Pinpoint the cell where the given text exists, returning its (x, y) midpoint coordinate. 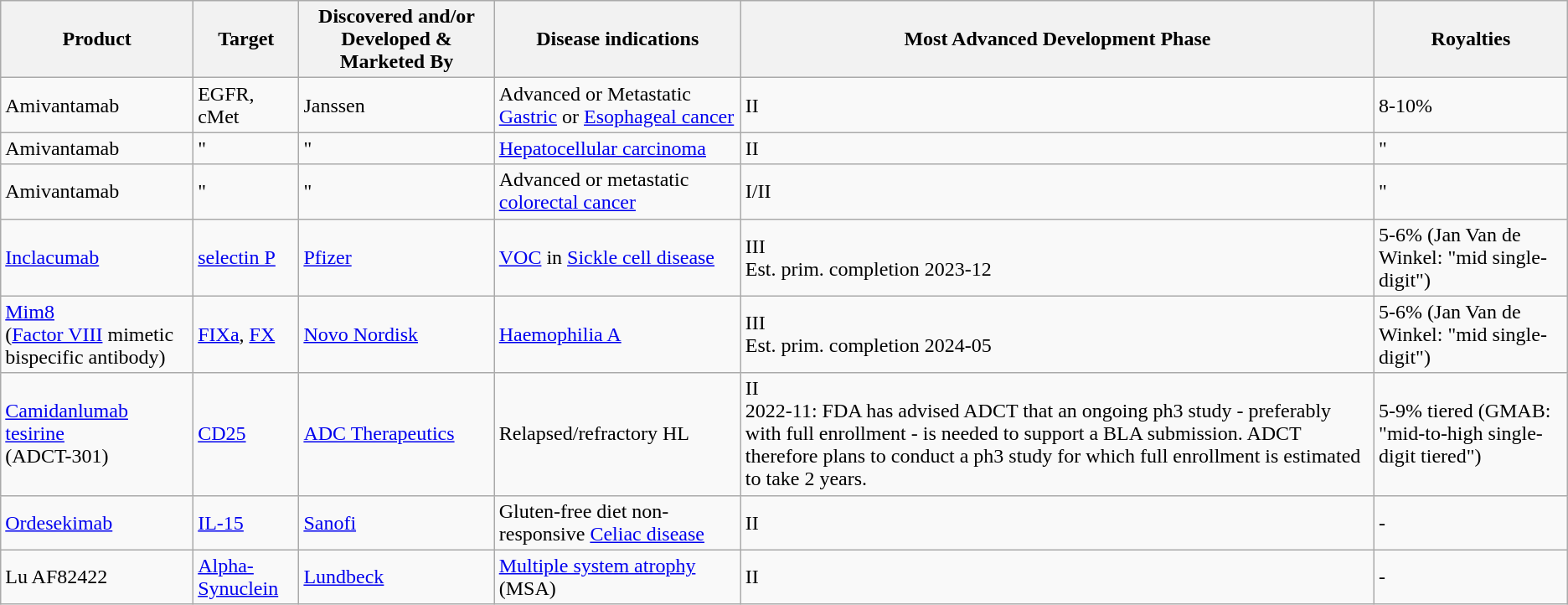
8-10% (1471, 106)
Haemophilia A (617, 334)
EGFR, cMet (246, 106)
Novo Nordisk (397, 334)
Lu AF82422 (97, 577)
I/II (1057, 191)
Discovered and/or Developed & Marketed By (397, 39)
Most Advanced Development Phase (1057, 39)
Lundbeck (397, 577)
Gluten-free diet non-responsive Celiac disease (617, 523)
Hepatocellular carcinoma (617, 148)
IIIEst. prim. completion 2023-12 (1057, 257)
Multiple system atrophy (MSA) (617, 577)
Camidanlumab tesirine(ADCT-301) (97, 434)
VOC in Sickle cell disease (617, 257)
Janssen (397, 106)
FIXa, FX (246, 334)
IIIEst. prim. completion 2024-05 (1057, 334)
Inclacumab (97, 257)
Mim8(Factor VIII mimetic bispecific antibody) (97, 334)
Product (97, 39)
IL-15 (246, 523)
selectin P (246, 257)
Advanced or metastatic colorectal cancer (617, 191)
Ordesekimab (97, 523)
Pfizer (397, 257)
Sanofi (397, 523)
Target (246, 39)
Advanced or Metastatic Gastric or Esophageal cancer (617, 106)
Disease indications (617, 39)
Alpha-Synuclein (246, 577)
5-9% tiered (GMAB: "mid-to-high single-digit tiered") (1471, 434)
Royalties (1471, 39)
Relapsed/refractory HL (617, 434)
ADC Therapeutics (397, 434)
CD25 (246, 434)
